Capture the cell that displays the provided text and extract its (x, y) central coordinate. 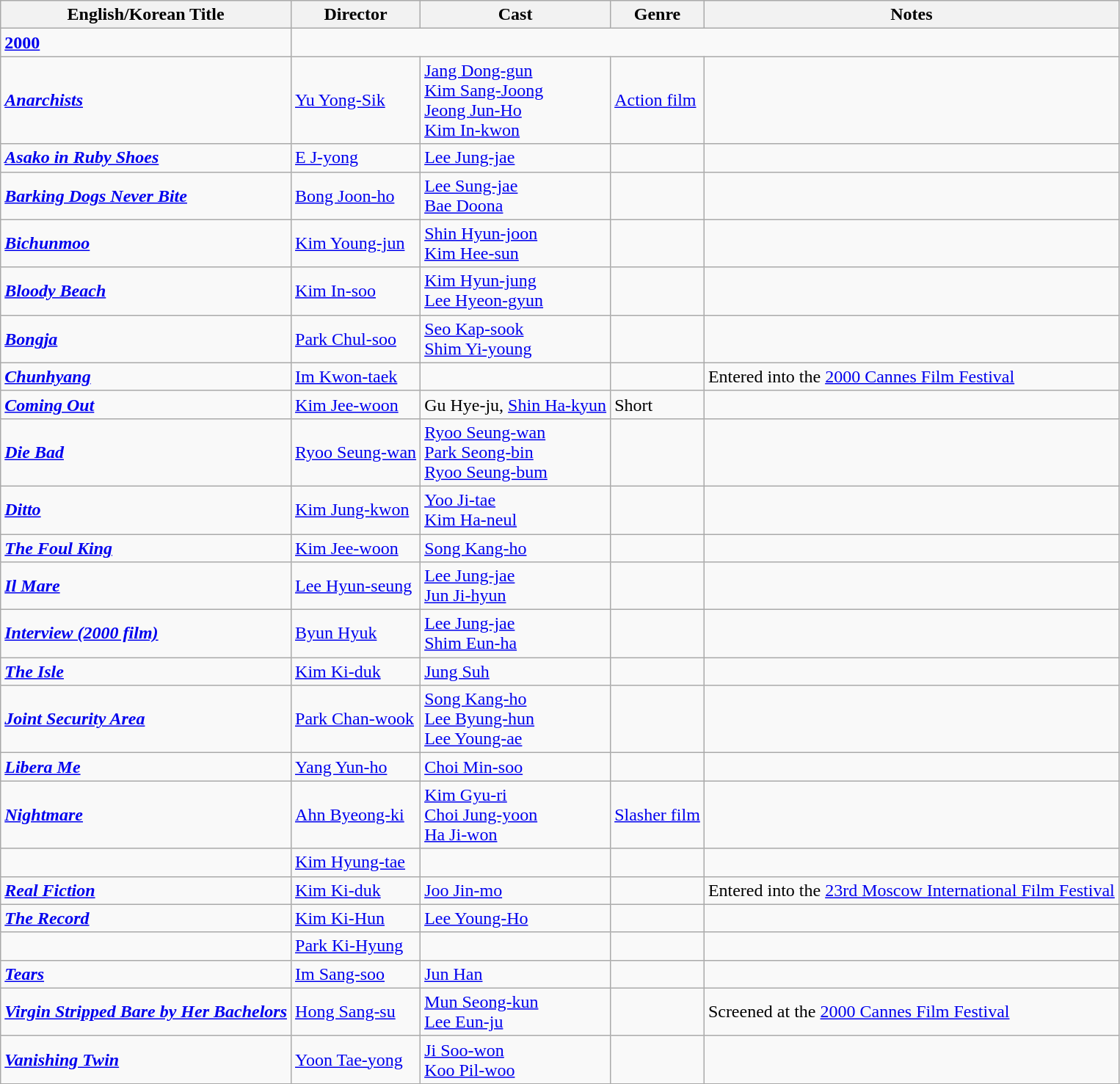
Kim Young-jun (356, 244)
Yoon Tae-yong (356, 1060)
Kim In-soo (356, 291)
Kim Hyung-tae (356, 862)
Action film (658, 100)
Joo Jin-mo (515, 890)
Notes (912, 15)
English/Korean Title (146, 15)
Asako in Ruby Shoes (146, 158)
Gu Hye-ju, Shin Ha-kyun (515, 404)
Kim Ki-Hun (356, 918)
Libera Me (146, 767)
The Record (146, 918)
Lee Hyun-seung (356, 586)
Entered into the 23rd Moscow International Film Festival (912, 890)
Choi Min-soo (515, 767)
Genre (658, 15)
Bloody Beach (146, 291)
Yu Yong-Sik (356, 100)
Park Chul-soo (356, 339)
2000 (146, 43)
Jang Dong-gunKim Sang-JoongJeong Jun-HoKim In-kwon (515, 100)
Slasher film (658, 815)
Song Kang-ho (515, 548)
Cast (515, 15)
Song Kang-hoLee Byung-hunLee Young-ae (515, 719)
Seo Kap-sookShim Yi-young (515, 339)
Ryoo Seung-wanPark Seong-binRyoo Seung-bum (515, 452)
Short (658, 404)
Virgin Stripped Bare by Her Bachelors (146, 1011)
Mun Seong-kunLee Eun-ju (515, 1011)
Interview (2000 film) (146, 634)
Bichunmoo (146, 244)
Yoo Ji-taeKim Ha-neul (515, 509)
Screened at the 2000 Cannes Film Festival (912, 1011)
Shin Hyun-joonKim Hee-sun (515, 244)
Bong Joon-ho (356, 195)
Hong Sang-su (356, 1011)
Lee Jung-jaeShim Eun-ha (515, 634)
Ryoo Seung-wan (356, 452)
The Foul King (146, 548)
E J-yong (356, 158)
Tears (146, 974)
Im Kwon-taek (356, 377)
Lee Young-Ho (515, 918)
Director (356, 15)
Im Sang-soo (356, 974)
Coming Out (146, 404)
Lee Sung-jaeBae Doona (515, 195)
Nightmare (146, 815)
Jun Han (515, 974)
Jung Suh (515, 672)
Kim Gyu-riChoi Jung-yoonHa Ji-won (515, 815)
Joint Security Area (146, 719)
Ji Soo-wonKoo Pil-woo (515, 1060)
Yang Yun-ho (356, 767)
Kim Jung-kwon (356, 509)
Park Ki-Hyung (356, 946)
Kim Hyun-jungLee Hyeon-gyun (515, 291)
Barking Dogs Never Bite (146, 195)
Lee Jung-jaeJun Ji-hyun (515, 586)
Ahn Byeong-ki (356, 815)
Il Mare (146, 586)
Anarchists (146, 100)
Chunhyang (146, 377)
Real Fiction (146, 890)
Bongja (146, 339)
Ditto (146, 509)
Park Chan-wook (356, 719)
Lee Jung-jae (515, 158)
Byun Hyuk (356, 634)
The Isle (146, 672)
Die Bad (146, 452)
Vanishing Twin (146, 1060)
Entered into the 2000 Cannes Film Festival (912, 377)
